Detect which cell encompasses the target text, then output its [x, y] center coordinate. 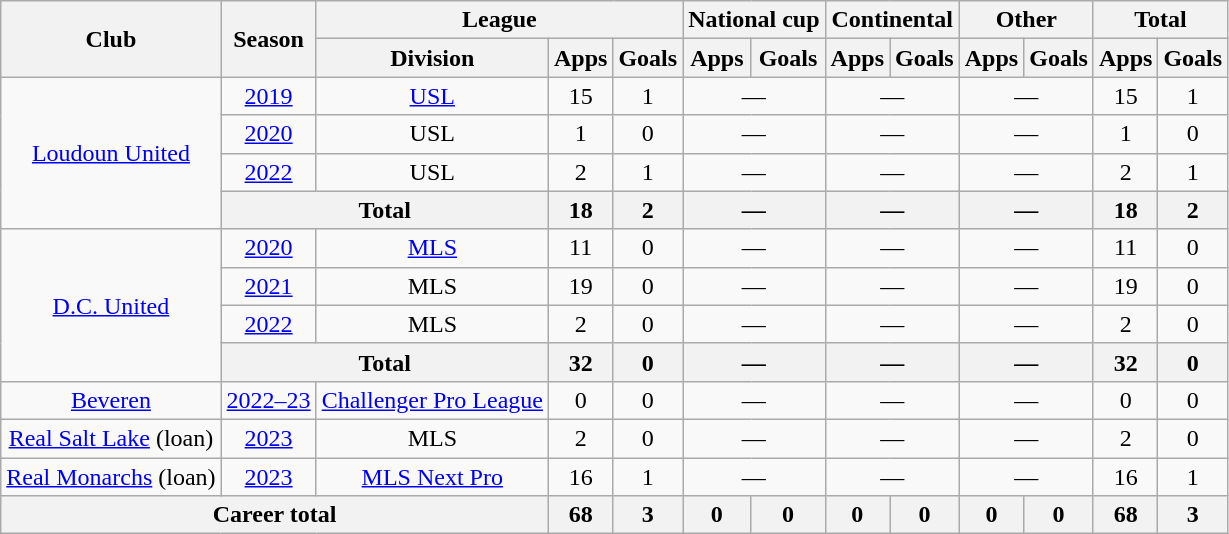
Other [1026, 20]
2022–23 [268, 400]
National cup [754, 20]
Beveren [111, 400]
MLS Next Pro [432, 477]
League [499, 20]
D.C. United [111, 305]
Season [268, 39]
2019 [268, 96]
Career total [275, 515]
Real Salt Lake (loan) [111, 438]
Real Monarchs (loan) [111, 477]
Club [111, 39]
Loudoun United [111, 153]
Challenger Pro League [432, 400]
2021 [268, 286]
Division [432, 58]
Continental [892, 20]
